Return the (X, Y) coordinate for the center point of the cell that contains the specified text.  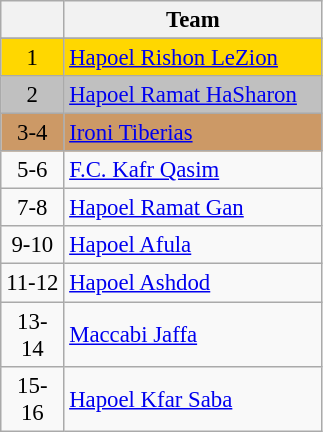
13-14 (32, 334)
Maccabi Jaffa (193, 334)
Hapoel Rishon LeZion (193, 58)
3-4 (32, 133)
Hapoel Ashdod (193, 283)
5-6 (32, 170)
Hapoel Afula (193, 245)
7-8 (32, 208)
9-10 (32, 245)
Hapoel Kfar Saba (193, 398)
1 (32, 58)
15-16 (32, 398)
Hapoel Ramat Gan (193, 208)
Team (193, 20)
2 (32, 95)
F.C. Kafr Qasim (193, 170)
Ironi Tiberias (193, 133)
Hapoel Ramat HaSharon (193, 95)
11-12 (32, 283)
